Detect which cell encompasses the target text, then output its (x, y) center coordinate. 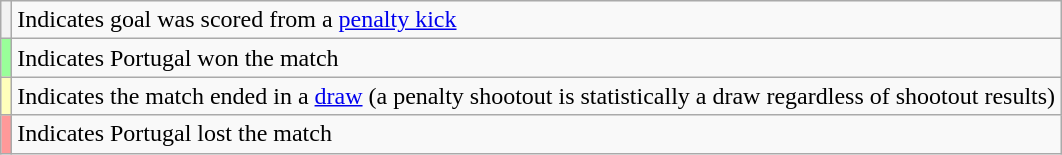
Indicates goal was scored from a penalty kick (536, 20)
Indicates Portugal won the match (536, 58)
Indicates Portugal lost the match (536, 134)
Indicates the match ended in a draw (a penalty shootout is statistically a draw regardless of shootout results) (536, 96)
